Detect which cell encompasses the target text, then output its (X, Y) center coordinate. 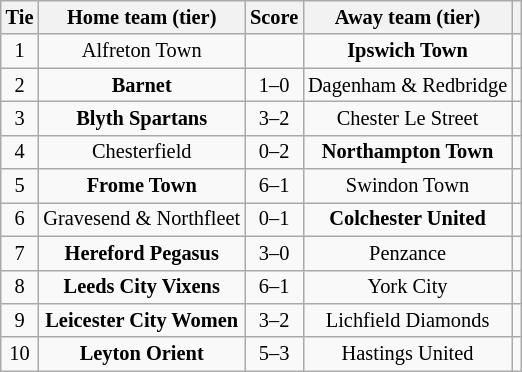
7 (20, 253)
4 (20, 152)
Ipswich Town (408, 51)
Away team (tier) (408, 17)
Tie (20, 17)
Frome Town (142, 186)
Alfreton Town (142, 51)
8 (20, 287)
Penzance (408, 253)
Lichfield Diamonds (408, 320)
Leicester City Women (142, 320)
2 (20, 85)
0–2 (274, 152)
9 (20, 320)
Gravesend & Northfleet (142, 219)
3–0 (274, 253)
Hastings United (408, 354)
Colchester United (408, 219)
Dagenham & Redbridge (408, 85)
York City (408, 287)
Hereford Pegasus (142, 253)
5 (20, 186)
Chesterfield (142, 152)
10 (20, 354)
1–0 (274, 85)
Leyton Orient (142, 354)
Barnet (142, 85)
5–3 (274, 354)
Blyth Spartans (142, 118)
Home team (tier) (142, 17)
Swindon Town (408, 186)
1 (20, 51)
Chester Le Street (408, 118)
Northampton Town (408, 152)
Score (274, 17)
0–1 (274, 219)
Leeds City Vixens (142, 287)
6 (20, 219)
3 (20, 118)
